For the text-containing cell, return its midpoint in [x, y] coordinate format. 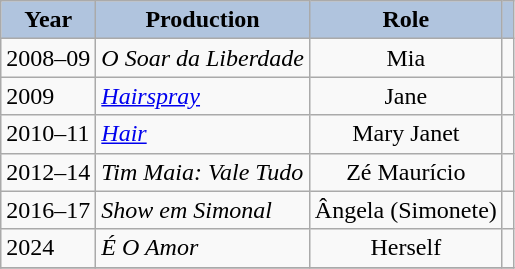
Role [406, 20]
Hair [203, 134]
2010–11 [48, 134]
Mia [406, 58]
Jane [406, 96]
Production [203, 20]
O Soar da Liberdade [203, 58]
2012–14 [48, 172]
É O Amor [203, 248]
2016–17 [48, 210]
2008–09 [48, 58]
Ângela (Simonete) [406, 210]
Zé Maurício [406, 172]
Show em Simonal [203, 210]
2009 [48, 96]
Herself [406, 248]
Year [48, 20]
2024 [48, 248]
Tim Maia: Vale Tudo [203, 172]
Mary Janet [406, 134]
Hairspray [203, 96]
